Locate the cell with the specified text and output its [X, Y] center coordinate. 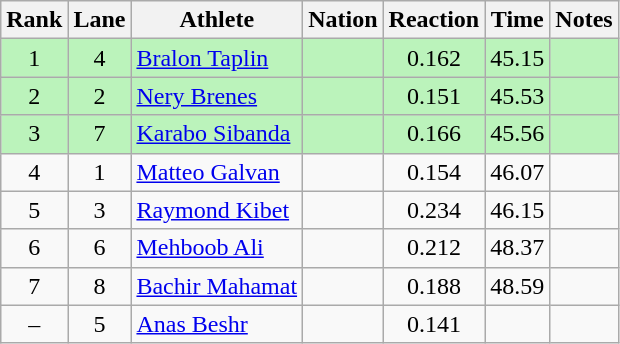
Raymond Kibet [217, 210]
8 [100, 286]
Notes [584, 20]
45.53 [518, 96]
Anas Beshr [217, 324]
48.37 [518, 248]
Nery Brenes [217, 96]
0.234 [434, 210]
Karabo Sibanda [217, 134]
Matteo Galvan [217, 172]
Athlete [217, 20]
45.56 [518, 134]
48.59 [518, 286]
46.07 [518, 172]
0.166 [434, 134]
Bachir Mahamat [217, 286]
Mehboob Ali [217, 248]
Nation [343, 20]
0.154 [434, 172]
Bralon Taplin [217, 58]
0.151 [434, 96]
Reaction [434, 20]
46.15 [518, 210]
0.188 [434, 286]
Lane [100, 20]
0.162 [434, 58]
Rank [34, 20]
– [34, 324]
0.141 [434, 324]
0.212 [434, 248]
Time [518, 20]
45.15 [518, 58]
